Extract the (x, y) coordinate from the center of the cell holding the provided text.  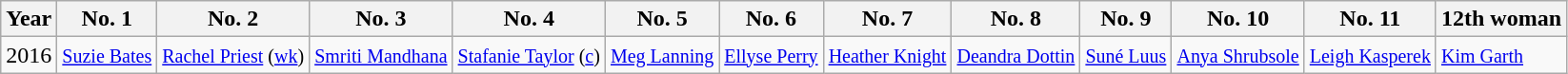
Heather Knight (888, 55)
No. 2 (233, 19)
Kim Garth (1501, 55)
No. 9 (1126, 19)
No. 3 (381, 19)
Rachel Priest (wk) (233, 55)
No. 1 (107, 19)
No. 5 (661, 19)
No. 8 (1015, 19)
No. 4 (529, 19)
Meg Lanning (661, 55)
Deandra Dottin (1015, 55)
12th woman (1501, 19)
Ellyse Perry (772, 55)
Anya Shrubsole (1238, 55)
Stafanie Taylor (c) (529, 55)
Smriti Mandhana (381, 55)
No. 6 (772, 19)
Suzie Bates (107, 55)
No. 11 (1370, 19)
Leigh Kasperek (1370, 55)
No. 7 (888, 19)
No. 10 (1238, 19)
2016 (29, 55)
Suné Luus (1126, 55)
Year (29, 19)
